Return [X, Y] of the center of cell containing provided text 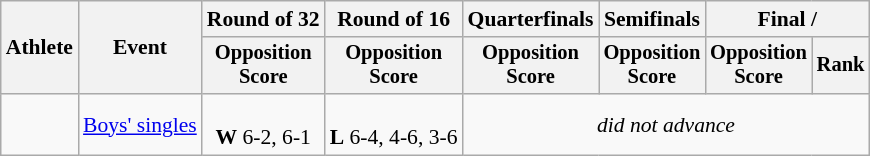
Boys' singles [140, 124]
Round of 32 [264, 19]
Quarterfinals [531, 19]
Semifinals [652, 19]
did not advance [666, 124]
W 6-2, 6-1 [264, 124]
L 6-4, 4-6, 3-6 [394, 124]
Round of 16 [394, 19]
Event [140, 48]
Rank [841, 66]
Final / [787, 19]
Athlete [40, 48]
